From the cell containing the given text, extract its center point as [x, y] coordinate. 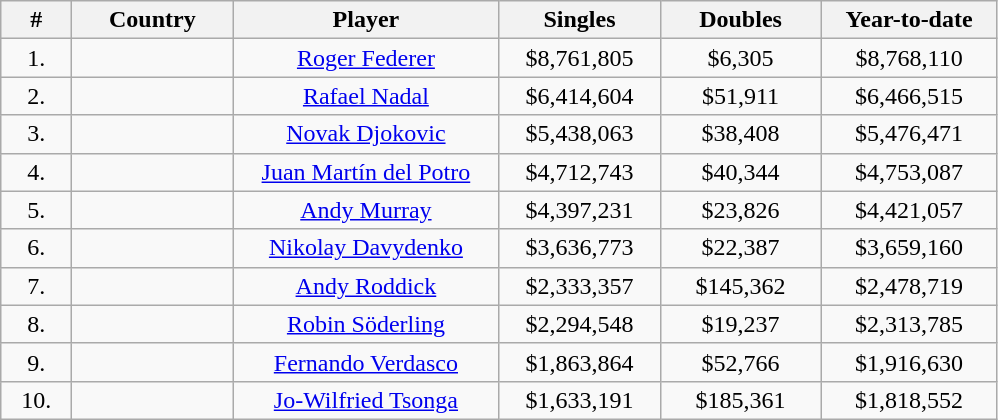
$5,476,471 [909, 134]
$1,863,864 [580, 362]
$4,397,231 [580, 210]
$4,753,087 [909, 172]
$6,414,604 [580, 96]
$22,387 [740, 248]
$6,305 [740, 58]
4. [36, 172]
8. [36, 324]
$6,466,515 [909, 96]
Roger Federer [366, 58]
$4,421,057 [909, 210]
$40,344 [740, 172]
$5,438,063 [580, 134]
1. [36, 58]
Year-to-date [909, 20]
$2,313,785 [909, 324]
Singles [580, 20]
Juan Martín del Potro [366, 172]
$185,361 [740, 400]
$8,761,805 [580, 58]
2. [36, 96]
$4,712,743 [580, 172]
Jo-Wilfried Tsonga [366, 400]
$145,362 [740, 286]
7. [36, 286]
3. [36, 134]
5. [36, 210]
Country [152, 20]
$1,633,191 [580, 400]
$38,408 [740, 134]
$52,766 [740, 362]
Novak Djokovic [366, 134]
Andy Murray [366, 210]
Nikolay Davydenko [366, 248]
$8,768,110 [909, 58]
$2,478,719 [909, 286]
# [36, 20]
$51,911 [740, 96]
10. [36, 400]
9. [36, 362]
Doubles [740, 20]
Andy Roddick [366, 286]
$1,916,630 [909, 362]
$3,636,773 [580, 248]
$2,294,548 [580, 324]
6. [36, 248]
$19,237 [740, 324]
$3,659,160 [909, 248]
$1,818,552 [909, 400]
$23,826 [740, 210]
Fernando Verdasco [366, 362]
Rafael Nadal [366, 96]
Robin Söderling [366, 324]
Player [366, 20]
$2,333,357 [580, 286]
